Find where the given text appears and provide that cell's center as [x, y] coordinate. 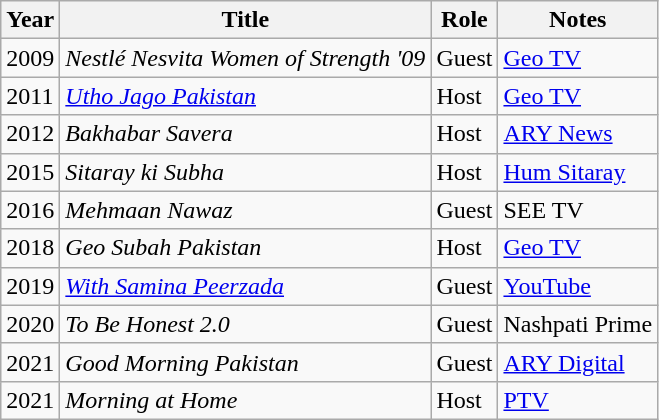
Title [246, 20]
Geo Subah Pakistan [246, 248]
Mehmaan Nawaz [246, 210]
2018 [30, 248]
2020 [30, 324]
2012 [30, 134]
Sitaray ki Subha [246, 172]
ARY News [578, 134]
2011 [30, 96]
2009 [30, 58]
2015 [30, 172]
To Be Honest 2.0 [246, 324]
Notes [578, 20]
ARY Digital [578, 362]
YouTube [578, 286]
Hum Sitaray [578, 172]
Utho Jago Pakistan [246, 96]
With Samina Peerzada [246, 286]
Year [30, 20]
Role [464, 20]
2016 [30, 210]
SEE TV [578, 210]
PTV [578, 400]
Bakhabar Savera [246, 134]
Good Morning Pakistan [246, 362]
Nashpati Prime [578, 324]
Nestlé Nesvita Women of Strength '09 [246, 58]
Morning at Home [246, 400]
2019 [30, 286]
